Search for the cell housing the specified text and yield its (X, Y) center coordinate. 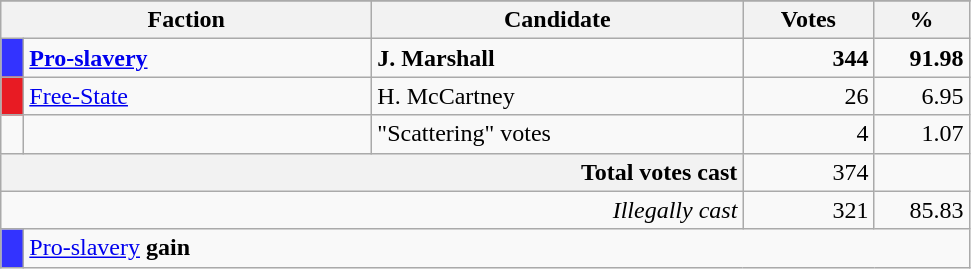
Votes (808, 20)
91.98 (922, 58)
1.07 (922, 134)
26 (808, 96)
Pro-slavery (198, 58)
344 (808, 58)
"Scattering" votes (558, 134)
Faction (186, 20)
374 (808, 172)
H. McCartney (558, 96)
J. Marshall (558, 58)
Illegally cast (372, 210)
% (922, 20)
4 (808, 134)
6.95 (922, 96)
Free-State (198, 96)
85.83 (922, 210)
Pro-slavery gain (496, 248)
Candidate (558, 20)
321 (808, 210)
Total votes cast (372, 172)
